From the cell containing the given text, extract its center point as [x, y] coordinate. 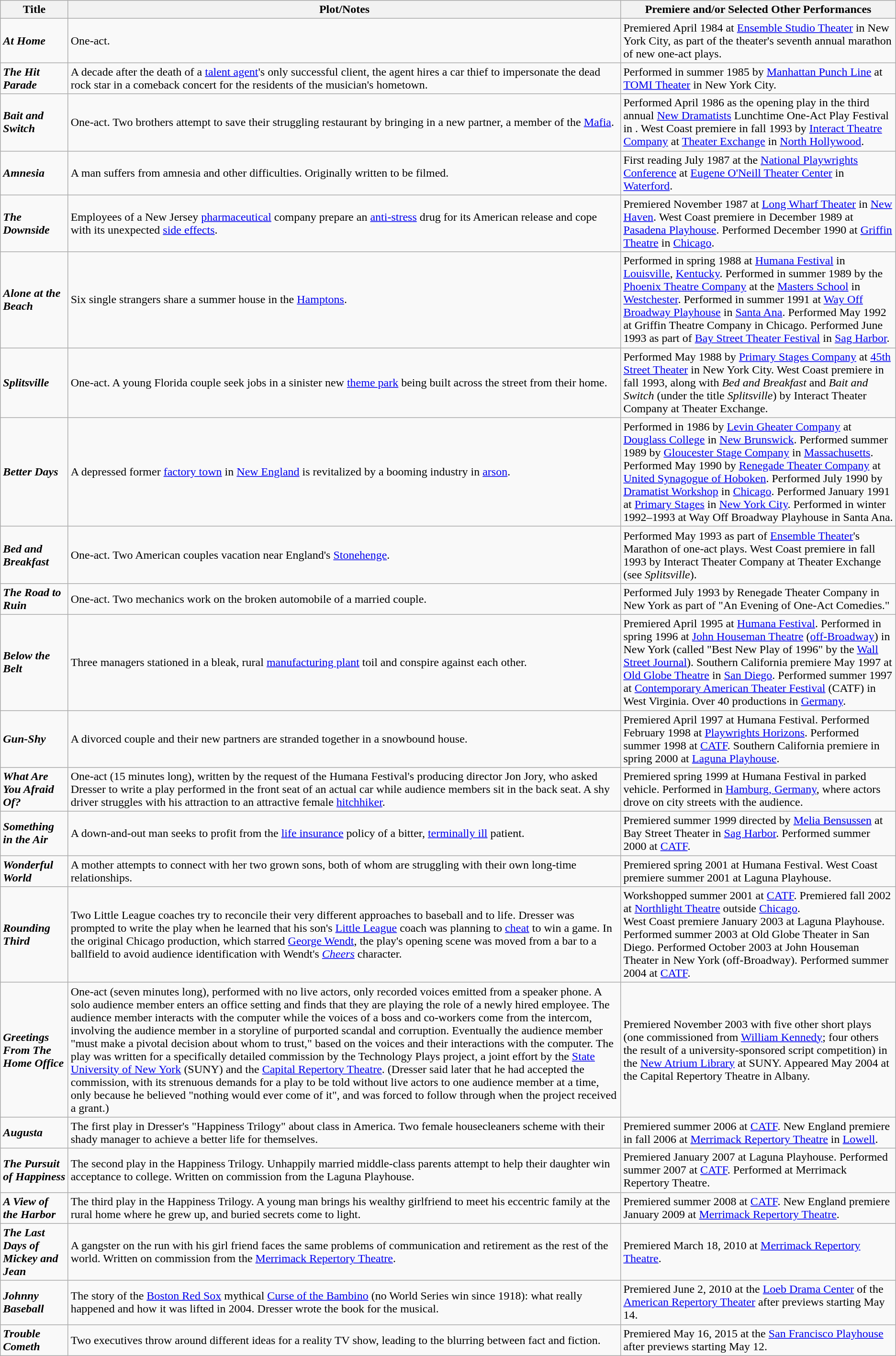
One-act. Two American couples vacation near England's Stonehenge. [345, 554]
Six single strangers share a summer house in the Hamptons. [345, 300]
Wonderful World [34, 871]
Below the Belt [34, 662]
A mother attempts to connect with her two grown sons, both of whom are struggling with their own long-time relationships. [345, 871]
Something in the Air [34, 834]
Premiered summer 2006 at CATF. New England premiere in fall 2006 at Merrimack Repertory Theatre in Lowell. [758, 1133]
Splitsville [34, 383]
Premiered spring 2001 at Humana Festival. West Coast premiere summer 2001 at Laguna Playhouse. [758, 871]
What Are You Afraid Of? [34, 790]
The Downside [34, 223]
A down-and-out man seeks to profit from the life insurance policy of a bitter, terminally ill patient. [345, 834]
A View of the Harbor [34, 1208]
Performed in summer 1985 by Manhattan Punch Line at TOMI Theater in New York City. [758, 79]
One-act. A young Florida couple seek jobs in a sinister new theme park being built across the street from their home. [345, 383]
The Hit Parade [34, 79]
Title [34, 10]
Premiered summer 1999 directed by Melia Bensussen at Bay Street Theater in Sag Harbor. Performed summer 2000 at CATF. [758, 834]
Trouble Cometh [34, 1340]
Amnesia [34, 173]
A man suffers from amnesia and other difficulties. Originally written to be filmed. [345, 173]
Bed and Breakfast [34, 554]
Premiered April 1984 at Ensemble Studio Theater in New York City, as part of the theater's seventh annual marathon of new one-act plays. [758, 41]
Premiered spring 1999 at Humana Festival in parked vehicle. Performed in Hamburg, Germany, where actors drove on city streets with the audience. [758, 790]
The Last Days of Mickey and Jean [34, 1252]
Employees of a New Jersey pharmaceutical company prepare an anti-stress drug for its American release and cope with its unexpected side effects. [345, 223]
One-act. [345, 41]
Plot/Notes [345, 10]
Rounding Third [34, 935]
Premiered January 2007 at Laguna Playhouse. Performed summer 2007 at CATF. Performed at Merrimack Repertory Theatre. [758, 1170]
Premiered summer 2008 at CATF. New England premiere January 2009 at Merrimack Repertory Theatre. [758, 1208]
Augusta [34, 1133]
Premiered May 16, 2015 at the San Francisco Playhouse after previews starting May 12. [758, 1340]
Gun-Shy [34, 739]
Johnny Baseball [34, 1302]
First reading July 1987 at the National Playwrights Conference at Eugene O'Neill Theater Center in Waterford. [758, 173]
Better Days [34, 472]
Alone at the Beach [34, 300]
Two executives throw around different ideas for a reality TV show, leading to the blurring between fact and fiction. [345, 1340]
A divorced couple and their new partners are stranded together in a snowbound house. [345, 739]
Greetings From The Home Office [34, 1050]
One-act. Two mechanics work on the broken automobile of a married couple. [345, 599]
A depressed former factory town in New England is revitalized by a booming industry in arson. [345, 472]
The Pursuit of Happiness [34, 1170]
At Home [34, 41]
Bait and Switch [34, 123]
Performed July 1993 by Renegade Theater Company in New York as part of "An Evening of One-Act Comedies." [758, 599]
The Road to Ruin [34, 599]
Three managers stationed in a bleak, rural manufacturing plant toil and conspire against each other. [345, 662]
One-act. Two brothers attempt to save their struggling restaurant by bringing in a new partner, a member of the Mafia. [345, 123]
Premiered March 18, 2010 at Merrimack Repertory Theatre. [758, 1252]
Premiered June 2, 2010 at the Loeb Drama Center of the American Repertory Theater after previews starting May 14. [758, 1302]
Premiere and/or Selected Other Performances [758, 10]
